Capture the cell that displays the provided text and extract its [X, Y] central coordinate. 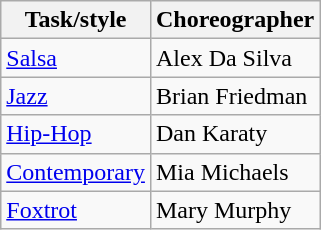
Hip-Hop [76, 134]
Mia Michaels [234, 172]
Alex Da Silva [234, 58]
Jazz [76, 96]
Brian Friedman [234, 96]
Choreographer [234, 20]
Contemporary [76, 172]
Task/style [76, 20]
Salsa [76, 58]
Foxtrot [76, 210]
Dan Karaty [234, 134]
Mary Murphy [234, 210]
